Detect which cell encompasses the target text, then output its (x, y) center coordinate. 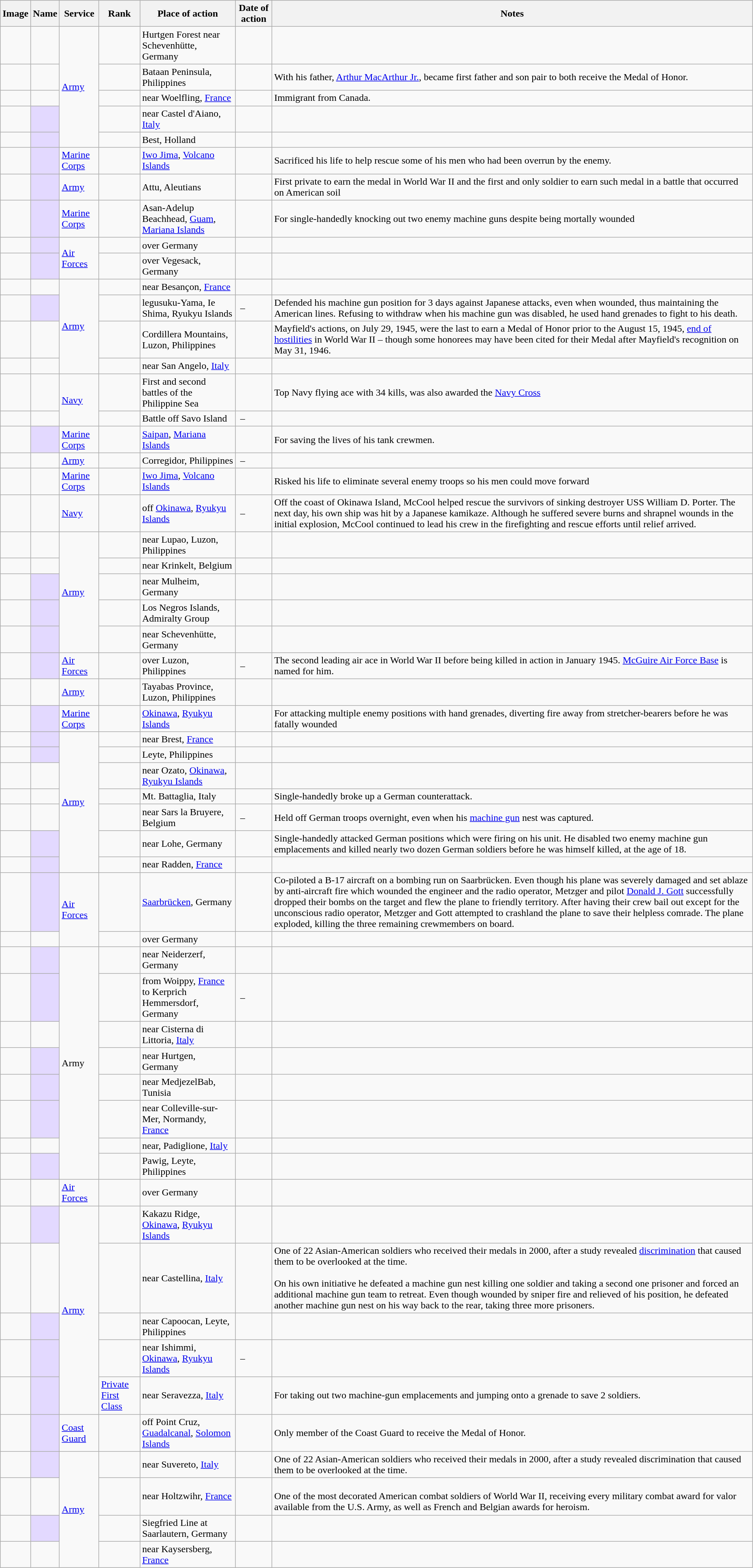
Corregidor, Philippines (188, 460)
from Woippy, France to Kerprich Hemmersdorf, Germany (188, 997)
near, Padiglione, Italy (188, 1146)
Service (79, 14)
Name (45, 14)
Kakazu Ridge, Okinawa, Ryukyu Islands (188, 1225)
near Kaysersberg, France (188, 1554)
Attu, Aleutians (188, 187)
Best, Holland (188, 140)
near Radden, France (188, 865)
Risked his life to eliminate several enemy troops so his men could move forward (512, 481)
Saarbrücken, Germany (188, 902)
near Ozato, Okinawa, Ryukyu Islands (188, 776)
Hurtgen Forest near Schevenhütte, Germany (188, 45)
over Luzon, Philippines (188, 666)
over Vegesack, Germany (188, 266)
For single-handedly knocking out two enemy machine guns despite being mortally wounded (512, 219)
Private First Class (119, 1395)
legusuku-Yama, Ie Shima, Ryukyu Islands (188, 308)
Cordillera Mountains, Luzon, Philippines (188, 340)
First and second battles of the Philippine Sea (188, 392)
Sacrificed his life to help rescue some of his men who had been overrun by the enemy. (512, 160)
near Besançon, France (188, 287)
near Seravezza, Italy (188, 1395)
near Ishimmi, Okinawa, Ryukyu Islands (188, 1358)
Okinawa, Ryukyu Islands (188, 718)
near Lupao, Luzon, Philippines (188, 545)
Held off German troops overnight, even when his machine gun nest was captured. (512, 817)
near Schevenhütte, Germany (188, 639)
Mt. Battaglia, Italy (188, 797)
Coast Guard (79, 1433)
near Colleville-sur-Mer, Normandy, France (188, 1119)
Battle off Savo Island (188, 419)
Place of action (188, 14)
For saving the lives of his tank crewmen. (512, 440)
For taking out two machine-gun emplacements and jumping onto a grenade to save 2 soldiers. (512, 1395)
Asan-Adelup Beachhead, Guam, Mariana Islands (188, 219)
For attacking multiple enemy positions with hand grenades, diverting fire away from stretcher-bearers before he was fatally wounded (512, 718)
Pawig, Leyte, Philippines (188, 1166)
Notes (512, 14)
near Castellina, Italy (188, 1278)
Top Navy flying ace with 34 kills, was also awarded the Navy Cross (512, 392)
near Krinkelt, Belgium (188, 566)
near Holtzwihr, France (188, 1496)
near Woelfling, France (188, 98)
near MedjezelBab, Tunisia (188, 1087)
Immigrant from Canada. (512, 98)
The second leading air ace in World War II before being killed in action in January 1945. McGuire Air Force Base is named for him. (512, 666)
near Sars la Bruyere, Belgium (188, 817)
near Brest, France (188, 739)
off Okinawa, Ryukyu Islands (188, 513)
Leyte, Philippines (188, 755)
Bataan Peninsula, Philippines (188, 77)
near Castel d'Aiano, Italy (188, 119)
Tayabas Province, Luzon, Philippines (188, 692)
Siegfried Line at Saarlautern, Germany (188, 1528)
near Hurtgen, Germany (188, 1061)
near San Angelo, Italy (188, 366)
Date of action (254, 14)
Saipan, Mariana Islands (188, 440)
Los Negros Islands, Admiralty Group (188, 613)
With his father, Arthur MacArthur Jr., became first father and son pair to both receive the Medal of Honor. (512, 77)
near Cisterna di Littoria, Italy (188, 1034)
Only member of the Coast Guard to receive the Medal of Honor. (512, 1433)
Image (15, 14)
near Capoocan, Leyte, Philippines (188, 1327)
near Mulheim, Germany (188, 586)
near Suvereto, Italy (188, 1464)
near Lohe, Germany (188, 844)
Rank (119, 14)
First private to earn the medal in World War II and the first and only soldier to earn such medal in a battle that occurred on American soil (512, 187)
near Neiderzerf, Germany (188, 960)
Single-handedly broke up a German counterattack. (512, 797)
off Point Cruz, Guadalcanal, Solomon Islands (188, 1433)
